Capture the cell that displays the provided text and extract its (x, y) central coordinate. 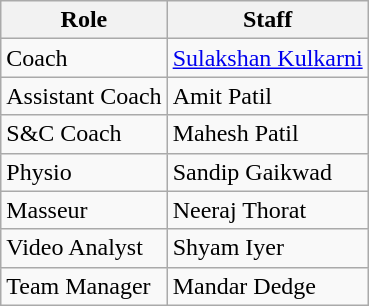
Role (84, 20)
Sandip Gaikwad (268, 172)
S&C Coach (84, 134)
Amit Patil (268, 96)
Mahesh Patil (268, 134)
Sulakshan Kulkarni (268, 58)
Shyam Iyer (268, 248)
Physio (84, 172)
Video Analyst (84, 248)
Masseur (84, 210)
Neeraj Thorat (268, 210)
Assistant Coach (84, 96)
Staff (268, 20)
Coach (84, 58)
Team Manager (84, 286)
Mandar Dedge (268, 286)
